Return [x, y] of the center of cell containing provided text 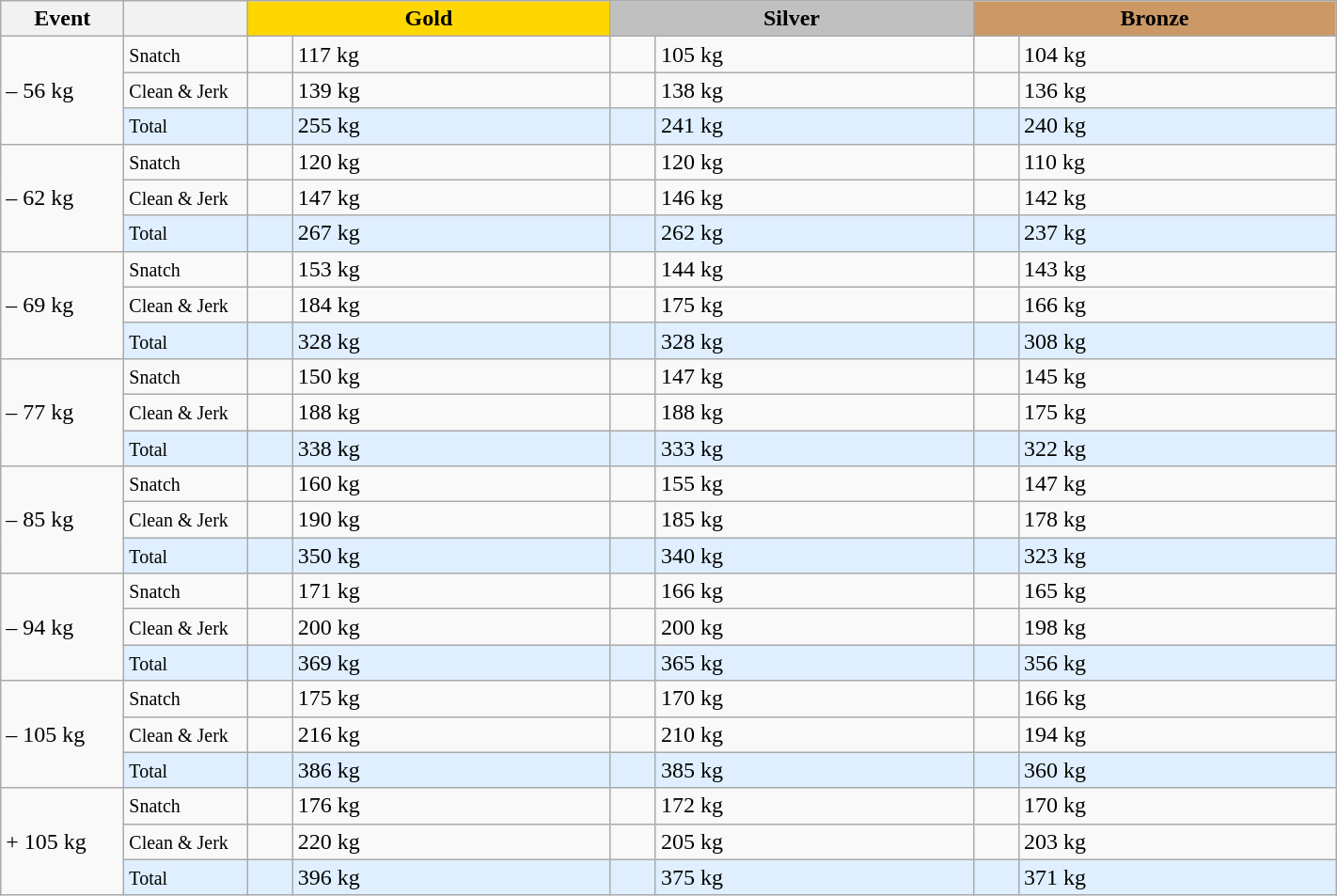
Bronze [1155, 19]
190 kg [451, 520]
Silver [792, 19]
255 kg [451, 126]
139 kg [451, 90]
138 kg [814, 90]
216 kg [451, 734]
205 kg [814, 841]
240 kg [1177, 126]
350 kg [451, 556]
+ 105 kg [62, 841]
176 kg [451, 806]
– 85 kg [62, 520]
171 kg [451, 591]
145 kg [1177, 376]
150 kg [451, 376]
153 kg [451, 269]
237 kg [1177, 233]
– 77 kg [62, 412]
203 kg [1177, 841]
262 kg [814, 233]
369 kg [451, 663]
– 105 kg [62, 734]
386 kg [451, 770]
333 kg [814, 448]
105 kg [814, 55]
Gold [429, 19]
396 kg [451, 877]
267 kg [451, 233]
371 kg [1177, 877]
– 69 kg [62, 305]
198 kg [1177, 627]
375 kg [814, 877]
– 62 kg [62, 197]
104 kg [1177, 55]
360 kg [1177, 770]
178 kg [1177, 520]
210 kg [814, 734]
165 kg [1177, 591]
155 kg [814, 484]
110 kg [1177, 162]
– 94 kg [62, 627]
338 kg [451, 448]
117 kg [451, 55]
136 kg [1177, 90]
241 kg [814, 126]
146 kg [814, 197]
308 kg [1177, 340]
184 kg [451, 305]
340 kg [814, 556]
142 kg [1177, 197]
144 kg [814, 269]
323 kg [1177, 556]
365 kg [814, 663]
Event [62, 19]
172 kg [814, 806]
160 kg [451, 484]
322 kg [1177, 448]
385 kg [814, 770]
356 kg [1177, 663]
143 kg [1177, 269]
185 kg [814, 520]
220 kg [451, 841]
– 56 kg [62, 90]
194 kg [1177, 734]
